Scan for the cell matching the given text and deliver its (x, y) coordinate at center. 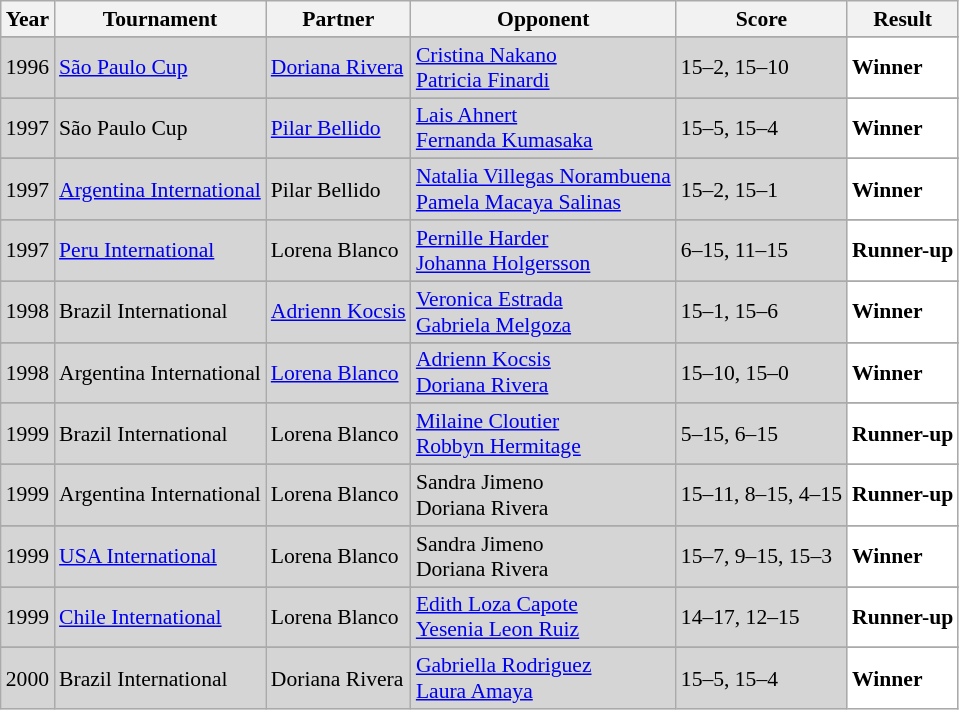
1996 (28, 68)
15–11, 8–15, 4–15 (762, 496)
6–15, 11–15 (762, 250)
Result (902, 19)
Partner (338, 19)
Opponent (544, 19)
15–2, 15–1 (762, 190)
15–2, 15–10 (762, 68)
Edith Loza Capote Yesenia Leon Ruiz (544, 618)
Natalia Villegas Norambuena Pamela Macaya Salinas (544, 190)
Tournament (160, 19)
15–1, 15–6 (762, 312)
Gabriella Rodriguez Laura Amaya (544, 678)
5–15, 6–15 (762, 434)
Year (28, 19)
Adrienn Kocsis (338, 312)
USA International (160, 556)
Chile International (160, 618)
Score (762, 19)
2000 (28, 678)
Veronica Estrada Gabriela Melgoza (544, 312)
14–17, 12–15 (762, 618)
Cristina Nakano Patricia Finardi (544, 68)
Pernille Harder Johanna Holgersson (544, 250)
Peru International (160, 250)
Lais Ahnert Fernanda Kumasaka (544, 128)
Milaine Cloutier Robbyn Hermitage (544, 434)
15–10, 15–0 (762, 372)
Adrienn Kocsis Doriana Rivera (544, 372)
15–7, 9–15, 15–3 (762, 556)
